From the cell containing the given text, extract its center point as (X, Y) coordinate. 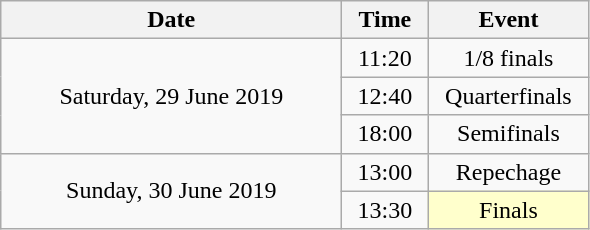
Date (172, 20)
Time (385, 20)
12:40 (385, 96)
18:00 (385, 134)
13:00 (385, 172)
Repechage (508, 172)
Saturday, 29 June 2019 (172, 96)
13:30 (385, 210)
Quarterfinals (508, 96)
1/8 finals (508, 58)
Event (508, 20)
Semifinals (508, 134)
Sunday, 30 June 2019 (172, 191)
11:20 (385, 58)
Finals (508, 210)
